Return the (x, y) coordinate for the center point of the cell that contains the specified text.  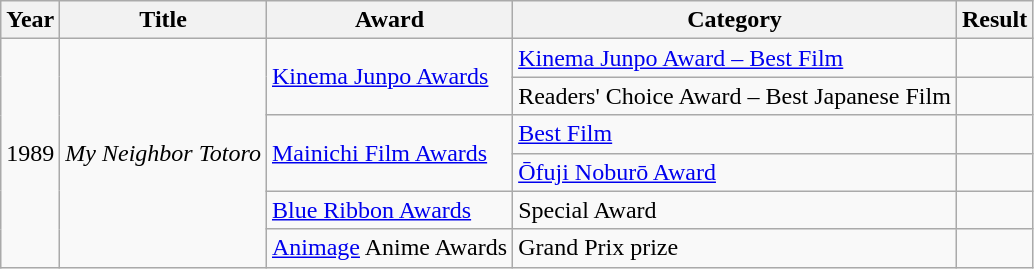
Award (389, 20)
Mainichi Film Awards (389, 153)
My Neighbor Totoro (164, 153)
Kinema Junpo Awards (389, 77)
Kinema Junpo Award – Best Film (735, 58)
Year (30, 20)
Special Award (735, 210)
Best Film (735, 134)
Ōfuji Noburō Award (735, 172)
Grand Prix prize (735, 248)
1989 (30, 153)
Blue Ribbon Awards (389, 210)
Readers' Choice Award – Best Japanese Film (735, 96)
Animage Anime Awards (389, 248)
Result (994, 20)
Category (735, 20)
Title (164, 20)
